Scan for the cell matching the given text and deliver its [X, Y] coordinate at center. 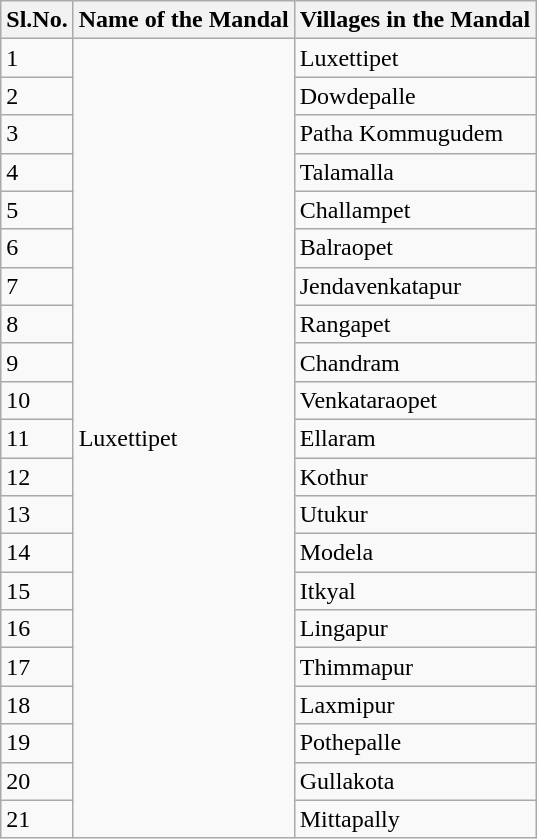
13 [37, 515]
Sl.No. [37, 20]
18 [37, 705]
Rangapet [415, 324]
Jendavenkatapur [415, 286]
16 [37, 629]
Dowdepalle [415, 96]
Ellaram [415, 438]
Patha Kommugudem [415, 134]
6 [37, 248]
Gullakota [415, 781]
Villages in the Mandal [415, 20]
2 [37, 96]
Chandram [415, 362]
11 [37, 438]
8 [37, 324]
12 [37, 477]
17 [37, 667]
3 [37, 134]
Utukur [415, 515]
19 [37, 743]
Modela [415, 553]
Talamalla [415, 172]
21 [37, 819]
20 [37, 781]
Kothur [415, 477]
14 [37, 553]
9 [37, 362]
5 [37, 210]
4 [37, 172]
Pothepalle [415, 743]
Challampet [415, 210]
15 [37, 591]
1 [37, 58]
7 [37, 286]
10 [37, 400]
Thimmapur [415, 667]
Laxmipur [415, 705]
Lingapur [415, 629]
Balraopet [415, 248]
Mittapally [415, 819]
Name of the Mandal [184, 20]
Venkataraopet [415, 400]
Itkyal [415, 591]
